Pinpoint the cell where the given text exists, returning its (X, Y) midpoint coordinate. 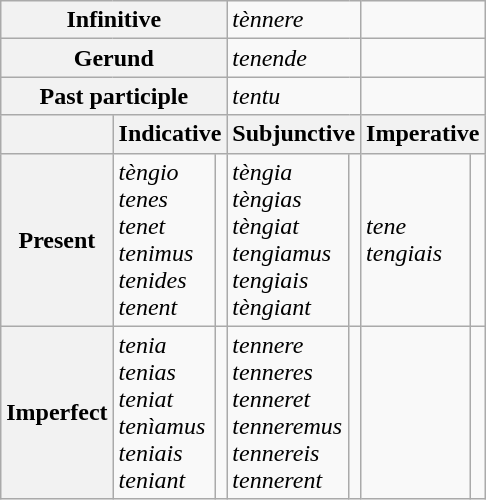
tèngiotenestenettenimustenidestenent (164, 240)
Present (57, 240)
Indicative (170, 134)
tènnere (294, 20)
Imperative (423, 134)
tèngiatèngiastèngiattengiamustengiaistèngiant (288, 240)
teniateniasteniattenìamusteniaisteniant (164, 412)
tenetengiais (416, 240)
tenende (294, 58)
Infinitive (114, 20)
Past participle (114, 96)
tentu (294, 96)
Gerund (114, 58)
Imperfect (57, 412)
tenneretennerestennerettenneremustennereistennerent (288, 412)
Subjunctive (294, 134)
